Search for the cell housing the specified text and yield its (X, Y) center coordinate. 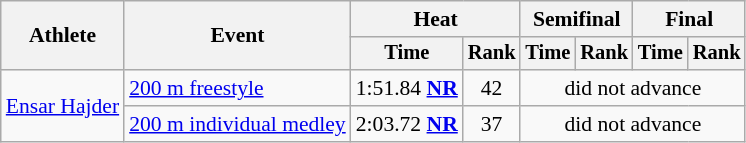
2:03.72 NR (407, 124)
200 m freestyle (238, 88)
42 (492, 88)
Ensar Hajder (62, 106)
37 (492, 124)
Heat (436, 19)
Semifinal (576, 19)
Athlete (62, 36)
200 m individual medley (238, 124)
Event (238, 36)
Final (689, 19)
1:51.84 NR (407, 88)
